For the text-containing cell, return its midpoint in [X, Y] coordinate format. 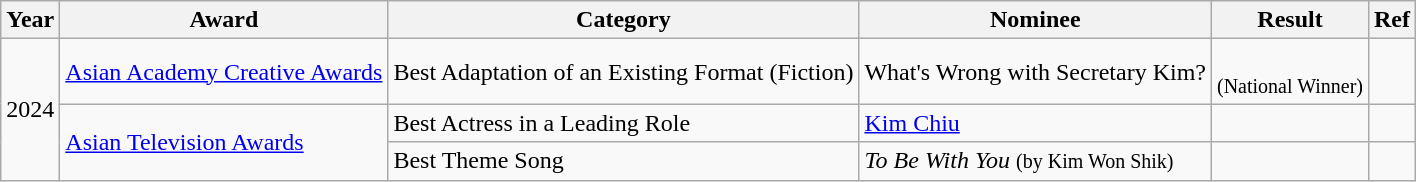
Nominee [1036, 20]
To Be With You (by Kim Won Shik) [1036, 161]
2024 [30, 110]
Result [1290, 20]
Asian Academy Creative Awards [224, 72]
Best Theme Song [624, 161]
Best Adaptation of an Existing Format (Fiction) [624, 72]
Best Actress in a Leading Role [624, 123]
Kim Chiu [1036, 123]
(National Winner) [1290, 72]
Category [624, 20]
Year [30, 20]
Asian Television Awards [224, 142]
Award [224, 20]
Ref [1392, 20]
What's Wrong with Secretary Kim? [1036, 72]
